Output the [X, Y] coordinate of the center of the cell containing the given text.  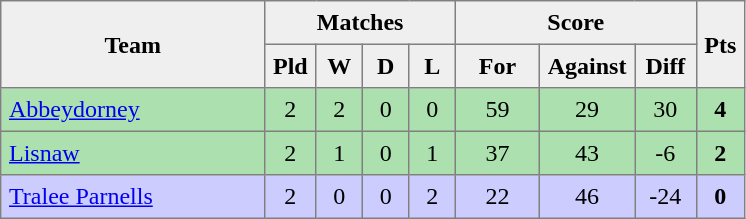
Pld [290, 66]
Pts [720, 44]
L [432, 66]
Lisnaw [133, 153]
W [339, 66]
Matches [360, 23]
Team [133, 44]
29 [586, 110]
For [497, 66]
Diff [666, 66]
59 [497, 110]
22 [497, 197]
46 [586, 197]
D [385, 66]
-6 [666, 153]
Abbeydorney [133, 110]
43 [586, 153]
37 [497, 153]
Tralee Parnells [133, 197]
Score [576, 23]
30 [666, 110]
4 [720, 110]
-24 [666, 197]
Against [586, 66]
